For the text-containing cell, return its midpoint in (x, y) coordinate format. 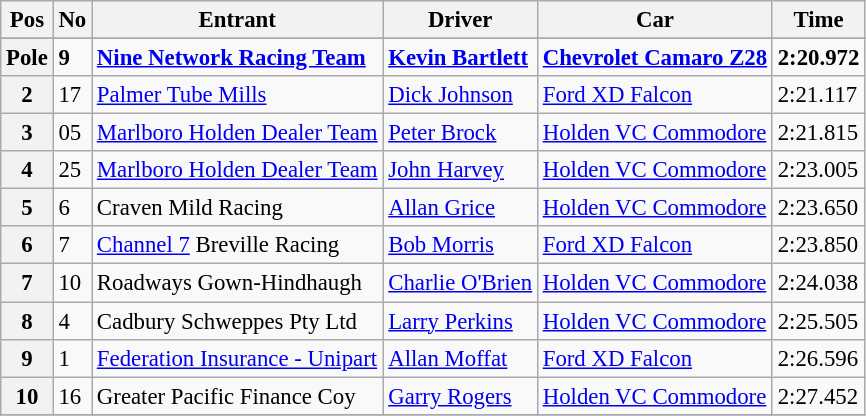
Craven Mild Racing (238, 208)
Larry Perkins (460, 321)
Cadbury Schweppes Pty Ltd (238, 321)
Entrant (238, 20)
Dick Johnson (460, 95)
2:21.815 (818, 133)
Federation Insurance - Unipart (238, 358)
Garry Rogers (460, 396)
16 (72, 396)
Bob Morris (460, 245)
No (72, 20)
Pos (27, 20)
2:27.452 (818, 396)
1 (72, 358)
Allan Grice (460, 208)
Charlie O'Brien (460, 283)
Pole (27, 58)
Palmer Tube Mills (238, 95)
Nine Network Racing Team (238, 58)
Driver (460, 20)
17 (72, 95)
2:20.972 (818, 58)
2:23.850 (818, 245)
Peter Brock (460, 133)
2:24.038 (818, 283)
2:25.505 (818, 321)
2 (27, 95)
Allan Moffat (460, 358)
Greater Pacific Finance Coy (238, 396)
05 (72, 133)
5 (27, 208)
Chevrolet Camaro Z28 (654, 58)
2:23.650 (818, 208)
Roadways Gown-Hindhaugh (238, 283)
Time (818, 20)
Channel 7 Breville Racing (238, 245)
John Harvey (460, 170)
8 (27, 321)
2:21.117 (818, 95)
2:26.596 (818, 358)
2:23.005 (818, 170)
3 (27, 133)
Car (654, 20)
25 (72, 170)
Kevin Bartlett (460, 58)
